Detect which cell encompasses the target text, then output its [x, y] center coordinate. 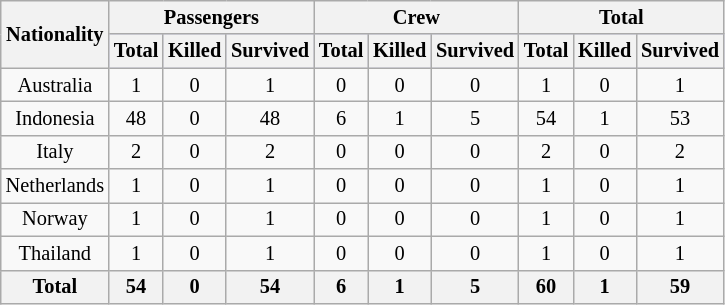
53 [680, 118]
Passengers [212, 17]
Crew [416, 17]
Netherlands [55, 186]
Thailand [55, 253]
Indonesia [55, 118]
Nationality [55, 34]
60 [546, 287]
Italy [55, 152]
Australia [55, 85]
Norway [55, 219]
59 [680, 287]
